Pinpoint the cell where the given text exists, returning its (X, Y) midpoint coordinate. 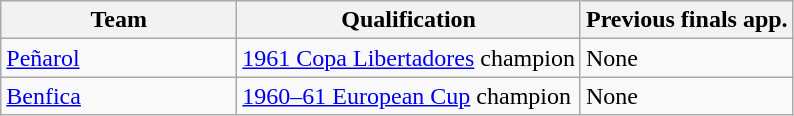
Qualification (409, 20)
Peñarol (119, 58)
1960–61 European Cup champion (409, 96)
Benfica (119, 96)
Previous finals app. (686, 20)
Team (119, 20)
1961 Copa Libertadores champion (409, 58)
